Find where the given text appears and provide that cell's center as (X, Y) coordinate. 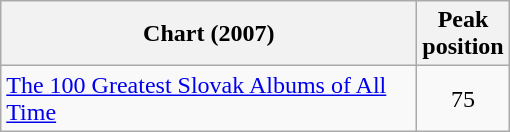
Chart (2007) (209, 34)
Peakposition (463, 34)
75 (463, 98)
The 100 Greatest Slovak Albums of All Time (209, 98)
